For the text-containing cell, return its midpoint in (X, Y) coordinate format. 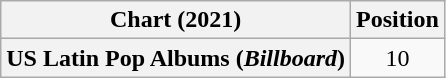
Position (398, 20)
US Latin Pop Albums (Billboard) (176, 58)
10 (398, 58)
Chart (2021) (176, 20)
